Extract the (X, Y) coordinate from the center of the cell holding the provided text.  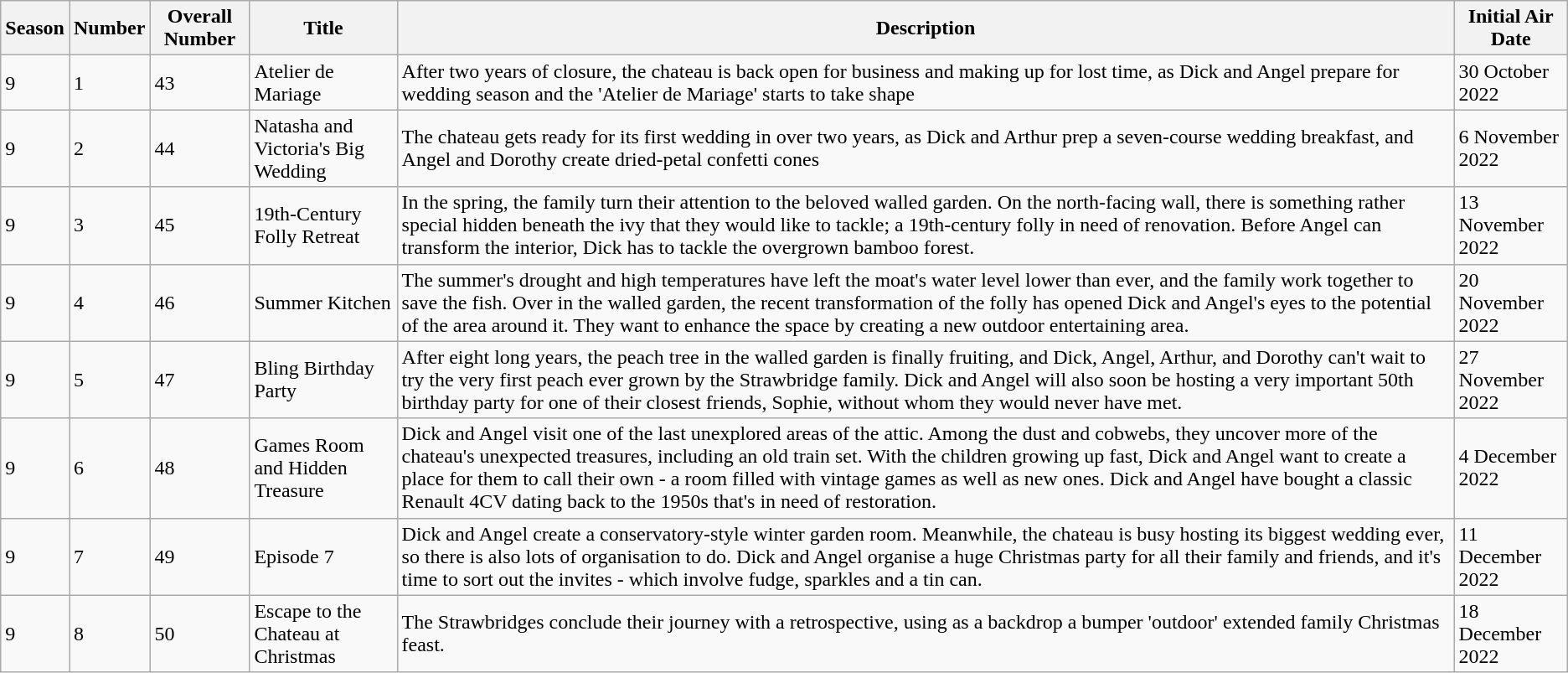
6 November 2022 (1511, 148)
45 (199, 225)
4 December 2022 (1511, 468)
1 (109, 82)
Title (323, 28)
50 (199, 634)
27 November 2022 (1511, 380)
Natasha and Victoria's Big Wedding (323, 148)
Bling Birthday Party (323, 380)
Games Room and Hidden Treasure (323, 468)
49 (199, 557)
2 (109, 148)
46 (199, 303)
44 (199, 148)
13 November 2022 (1511, 225)
7 (109, 557)
11 December 2022 (1511, 557)
43 (199, 82)
Season (35, 28)
Episode 7 (323, 557)
20 November 2022 (1511, 303)
4 (109, 303)
Number (109, 28)
48 (199, 468)
Description (926, 28)
8 (109, 634)
6 (109, 468)
The Strawbridges conclude their journey with a retrospective, using as a backdrop a bumper 'outdoor' extended family Christmas feast. (926, 634)
Summer Kitchen (323, 303)
30 October 2022 (1511, 82)
47 (199, 380)
Escape to the Chateau at Christmas (323, 634)
Overall Number (199, 28)
Atelier de Mariage (323, 82)
19th-Century Folly Retreat (323, 225)
3 (109, 225)
Initial Air Date (1511, 28)
18 December 2022 (1511, 634)
5 (109, 380)
